Capture the cell that displays the provided text and extract its [x, y] central coordinate. 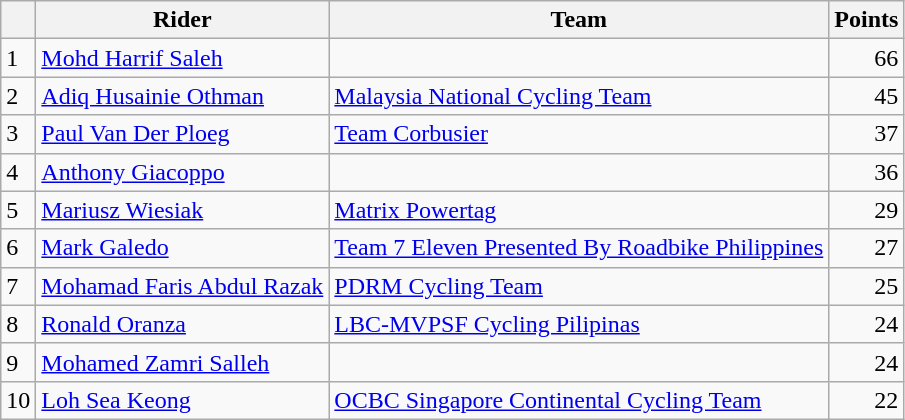
6 [18, 248]
Adiq Husainie Othman [182, 96]
29 [866, 210]
Mohd Harrif Saleh [182, 58]
45 [866, 96]
Ronald Oranza [182, 324]
5 [18, 210]
Team [579, 20]
10 [18, 400]
1 [18, 58]
25 [866, 286]
3 [18, 134]
LBC-MVPSF Cycling Pilipinas [579, 324]
66 [866, 58]
Team 7 Eleven Presented By Roadbike Philippines [579, 248]
Mark Galedo [182, 248]
27 [866, 248]
4 [18, 172]
Paul Van Der Ploeg [182, 134]
PDRM Cycling Team [579, 286]
Anthony Giacoppo [182, 172]
Mariusz Wiesiak [182, 210]
36 [866, 172]
Rider [182, 20]
Team Corbusier [579, 134]
7 [18, 286]
Mohamed Zamri Salleh [182, 362]
Points [866, 20]
2 [18, 96]
8 [18, 324]
OCBC Singapore Continental Cycling Team [579, 400]
Loh Sea Keong [182, 400]
22 [866, 400]
Malaysia National Cycling Team [579, 96]
37 [866, 134]
9 [18, 362]
Matrix Powertag [579, 210]
Mohamad Faris Abdul Razak [182, 286]
